From the cell containing the given text, extract its center point as [x, y] coordinate. 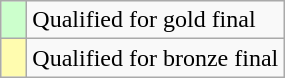
Qualified for gold final [156, 20]
Qualified for bronze final [156, 58]
